Detect which cell encompasses the target text, then output its (X, Y) center coordinate. 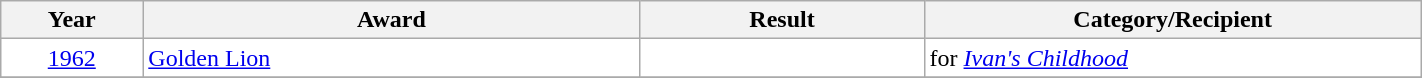
Award (392, 20)
Result (782, 20)
for Ivan's Childhood (1172, 58)
1962 (72, 58)
Year (72, 20)
Category/Recipient (1172, 20)
Golden Lion (392, 58)
